Locate the cell with the specified text and output its (x, y) center coordinate. 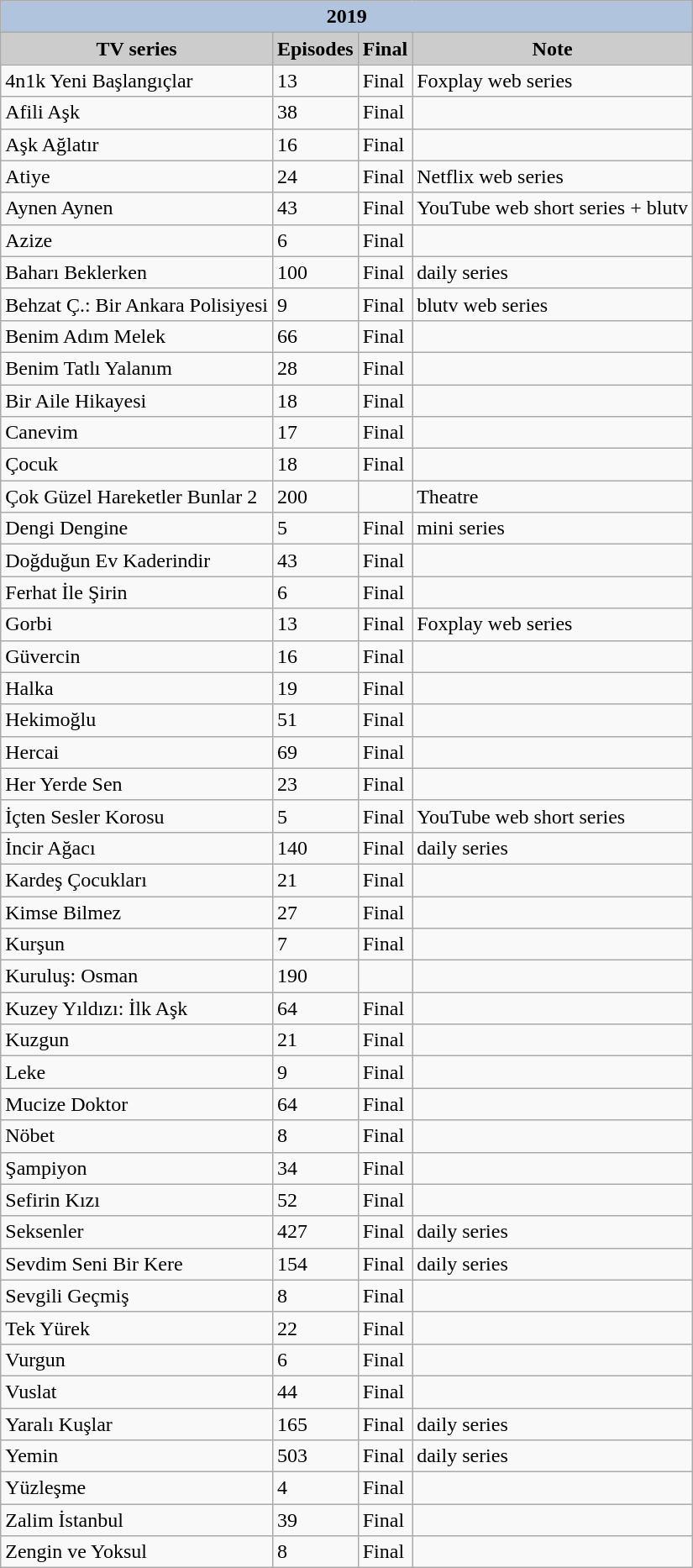
Sefirin Kızı (137, 1200)
38 (315, 113)
Şampiyon (137, 1168)
Baharı Beklerken (137, 272)
Seksenler (137, 1232)
Zengin ve Yoksul (137, 1552)
140 (315, 848)
Episodes (315, 49)
Zalim İstanbul (137, 1520)
28 (315, 368)
Hekimoğlu (137, 720)
190 (315, 976)
İncir Ağacı (137, 848)
Kimse Bilmez (137, 912)
7 (315, 944)
Kuzey Yıldızı: İlk Aşk (137, 1008)
39 (315, 1520)
66 (315, 336)
23 (315, 784)
2019 (347, 17)
4 (315, 1488)
TV series (137, 49)
51 (315, 720)
44 (315, 1392)
Kardeş Çocukları (137, 880)
Afili Aşk (137, 113)
Kuzgun (137, 1040)
Sevgili Geçmiş (137, 1296)
Tek Yürek (137, 1328)
Vurgun (137, 1360)
Güvercin (137, 656)
Benim Adım Melek (137, 336)
Kuruluş: Osman (137, 976)
Yaralı Kuşlar (137, 1424)
34 (315, 1168)
Behzat Ç.: Bir Ankara Polisiyesi (137, 304)
Hercai (137, 752)
Theatre (553, 497)
200 (315, 497)
Çocuk (137, 465)
İçten Sesler Korosu (137, 816)
Note (553, 49)
Leke (137, 1072)
154 (315, 1264)
27 (315, 912)
Yemin (137, 1456)
Bir Aile Hikayesi (137, 401)
Canevim (137, 433)
19 (315, 688)
YouTube web short series (553, 816)
Sevdim Seni Bir Kere (137, 1264)
Gorbi (137, 624)
Nöbet (137, 1136)
Halka (137, 688)
Benim Tatlı Yalanım (137, 368)
427 (315, 1232)
69 (315, 752)
mini series (553, 529)
Ferhat İle Şirin (137, 592)
Azize (137, 240)
100 (315, 272)
Yüzleşme (137, 1488)
Aynen Aynen (137, 208)
Vuslat (137, 1392)
YouTube web short series + blutv (553, 208)
Mucize Doktor (137, 1104)
4n1k Yeni Başlangıçlar (137, 81)
Çok Güzel Hareketler Bunlar 2 (137, 497)
52 (315, 1200)
blutv web series (553, 304)
Dengi Dengine (137, 529)
Doğduğun Ev Kaderindir (137, 560)
165 (315, 1424)
Kurşun (137, 944)
24 (315, 176)
503 (315, 1456)
Netflix web series (553, 176)
Her Yerde Sen (137, 784)
22 (315, 1328)
Atiye (137, 176)
Aşk Ağlatır (137, 145)
17 (315, 433)
